Output the [x, y] coordinate of the center of the cell containing the given text.  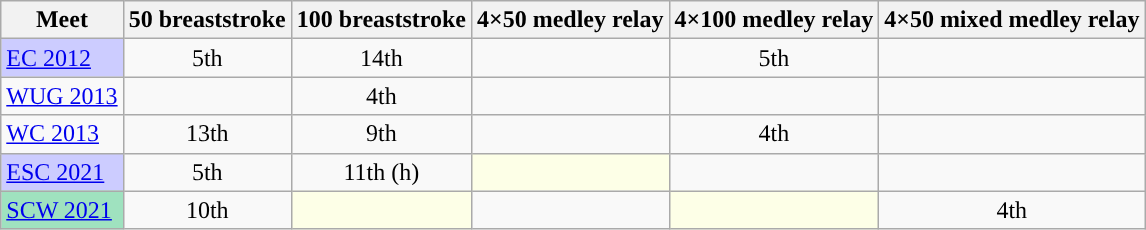
4×100 medley relay [774, 20]
11th (h) [381, 172]
9th [381, 134]
Meet [62, 20]
EC 2012 [62, 58]
ESC 2021 [62, 172]
14th [381, 58]
10th [207, 210]
100 breaststroke [381, 20]
WUG 2013 [62, 96]
4×50 mixed medley relay [1012, 20]
13th [207, 134]
4×50 medley relay [570, 20]
50 breaststroke [207, 20]
SCW 2021 [62, 210]
WC 2013 [62, 134]
